Identify which cell holds the provided text, then report its [X, Y] central coordinate. 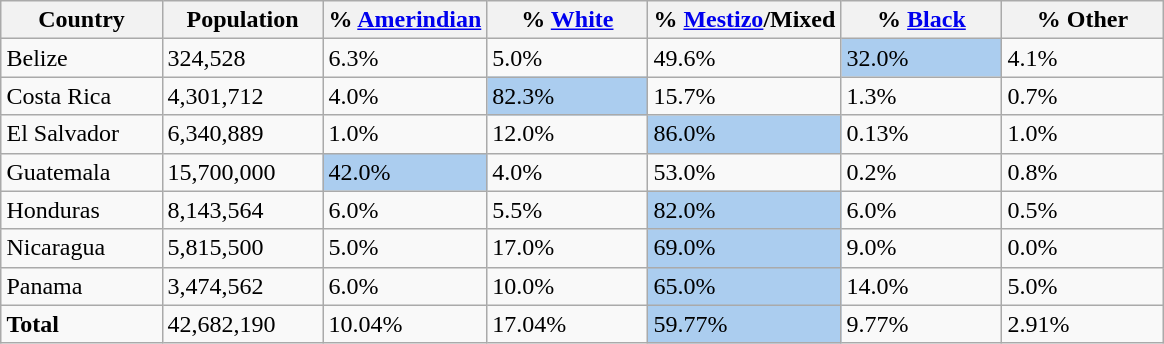
3,474,562 [242, 286]
Honduras [82, 210]
0.5% [1082, 210]
0.8% [1082, 172]
1.3% [922, 96]
10.0% [568, 286]
8,143,564 [242, 210]
12.0% [568, 134]
El Salvador [82, 134]
0.13% [922, 134]
69.0% [744, 248]
14.0% [922, 286]
Population [242, 20]
% Other [1082, 20]
% Amerindian [405, 20]
82.0% [744, 210]
42.0% [405, 172]
65.0% [744, 286]
59.77% [744, 324]
Panama [82, 286]
2.91% [1082, 324]
% Mestizo/Mixed [744, 20]
82.3% [568, 96]
32.0% [922, 58]
86.0% [744, 134]
Guatemala [82, 172]
15.7% [744, 96]
5,815,500 [242, 248]
4.1% [1082, 58]
4,301,712 [242, 96]
17.04% [568, 324]
Nicaragua [82, 248]
9.0% [922, 248]
324,528 [242, 58]
Total [82, 324]
0.0% [1082, 248]
6.3% [405, 58]
0.7% [1082, 96]
9.77% [922, 324]
% Black [922, 20]
Costa Rica [82, 96]
% White [568, 20]
Country [82, 20]
5.5% [568, 210]
6,340,889 [242, 134]
49.6% [744, 58]
15,700,000 [242, 172]
10.04% [405, 324]
Belize [82, 58]
42,682,190 [242, 324]
53.0% [744, 172]
0.2% [922, 172]
17.0% [568, 248]
